Determine the [X, Y] coordinate at the center of the cell enclosing the given text.  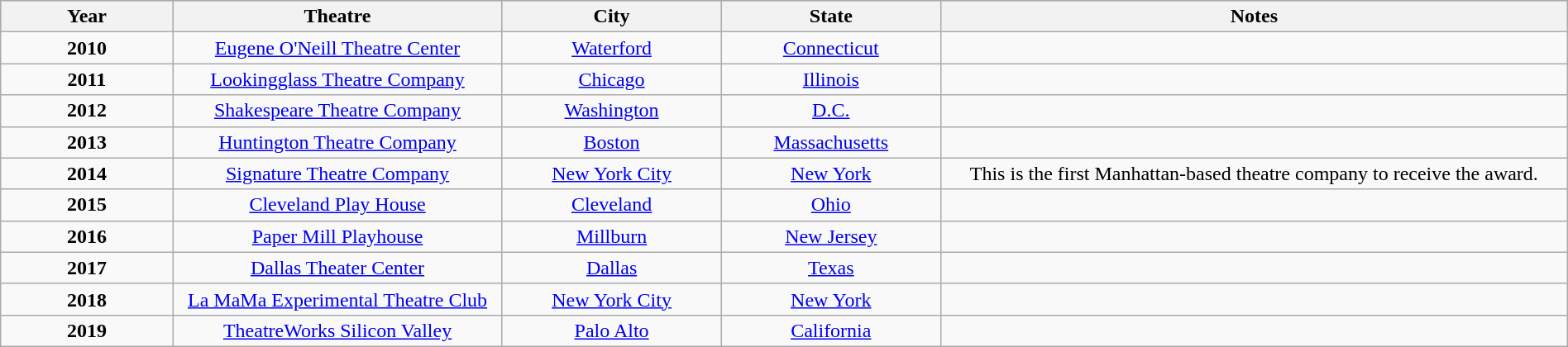
Chicago [612, 79]
Paper Mill Playhouse [337, 236]
Notes [1254, 17]
2012 [87, 111]
2015 [87, 205]
California [830, 330]
Palo Alto [612, 330]
Year [87, 17]
Boston [612, 142]
D.C. [830, 111]
Cleveland Play House [337, 205]
2014 [87, 173]
Connecticut [830, 48]
Signature Theatre Company [337, 173]
2011 [87, 79]
2018 [87, 299]
Massachusetts [830, 142]
2017 [87, 268]
Shakespeare Theatre Company [337, 111]
Eugene O'Neill Theatre Center [337, 48]
2016 [87, 236]
State [830, 17]
City [612, 17]
TheatreWorks Silicon Valley [337, 330]
Dallas Theater Center [337, 268]
La MaMa Experimental Theatre Club [337, 299]
Huntington Theatre Company [337, 142]
Lookingglass Theatre Company [337, 79]
2010 [87, 48]
Washington [612, 111]
Texas [830, 268]
Millburn [612, 236]
This is the first Manhattan-based theatre company to receive the award. [1254, 173]
2019 [87, 330]
Waterford [612, 48]
Dallas [612, 268]
Theatre [337, 17]
New Jersey [830, 236]
Cleveland [612, 205]
2013 [87, 142]
Illinois [830, 79]
Ohio [830, 205]
